Detect which cell encompasses the target text, then output its (x, y) center coordinate. 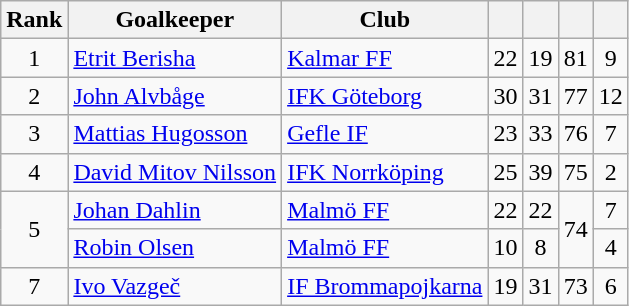
Goalkeeper (175, 20)
Kalmar FF (385, 58)
David Mitov Nilsson (175, 172)
1 (34, 58)
77 (576, 96)
Gefle IF (385, 134)
81 (576, 58)
6 (610, 286)
39 (540, 172)
Ivo Vazgeč (175, 286)
23 (506, 134)
9 (610, 58)
Rank (34, 20)
Club (385, 20)
Johan Dahlin (175, 210)
IF Brommapojkarna (385, 286)
12 (610, 96)
Mattias Hugosson (175, 134)
33 (540, 134)
Etrit Berisha (175, 58)
74 (576, 229)
75 (576, 172)
30 (506, 96)
10 (506, 248)
76 (576, 134)
Robin Olsen (175, 248)
3 (34, 134)
John Alvbåge (175, 96)
5 (34, 229)
IFK Göteborg (385, 96)
25 (506, 172)
73 (576, 286)
8 (540, 248)
IFK Norrköping (385, 172)
